Locate the cell with the specified text and output its (x, y) center coordinate. 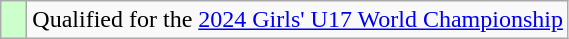
Qualified for the 2024 Girls' U17 World Championship (298, 20)
